From the cell containing the given text, extract its center point as (X, Y) coordinate. 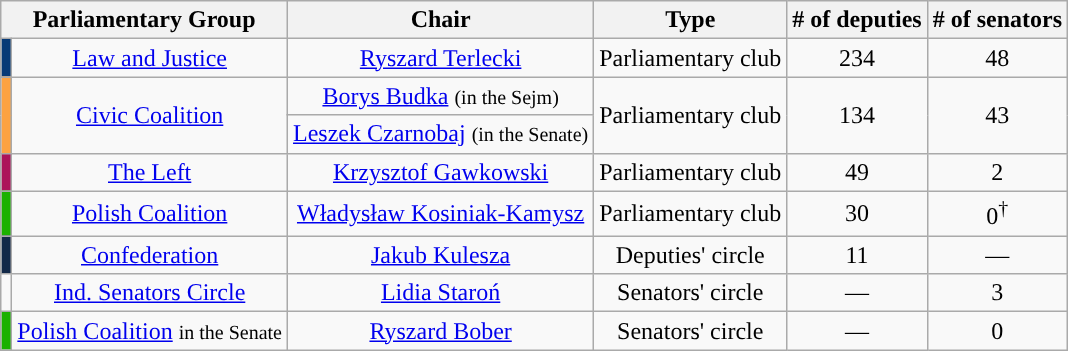
Polish Coalition (150, 214)
0 (997, 331)
Type (690, 20)
48 (997, 58)
Polish Coalition in the Senate (150, 331)
Parliamentary Group (144, 20)
Krzysztof Gawkowski (441, 172)
# of senators (997, 20)
Ind. Senators Circle (150, 293)
Ryszard Bober (441, 331)
Władysław Kosiniak-Kamysz (441, 214)
49 (857, 172)
Deputies' circle (690, 255)
43 (997, 115)
0† (997, 214)
Lidia Staroń (441, 293)
Law and Justice (150, 58)
Jakub Kulesza (441, 255)
2 (997, 172)
The Left (150, 172)
234 (857, 58)
Confederation (150, 255)
30 (857, 214)
11 (857, 255)
# of deputies (857, 20)
Borys Budka (in the Sejm) (441, 96)
3 (997, 293)
Ryszard Terlecki (441, 58)
Civic Coalition (150, 115)
Chair (441, 20)
134 (857, 115)
Leszek Czarnobaj (in the Senate) (441, 134)
